Find where the given text appears and provide that cell's center as [X, Y] coordinate. 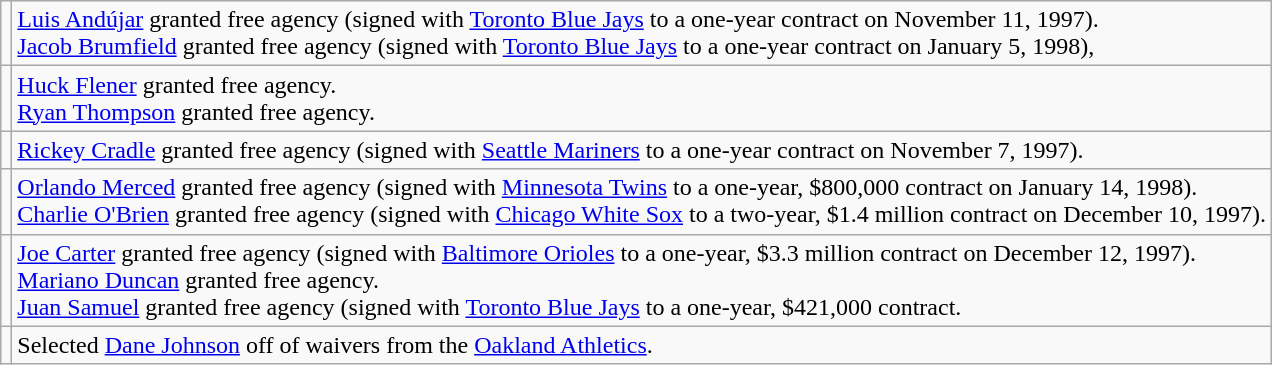
Huck Flener granted free agency. Ryan Thompson granted free agency. [642, 98]
Rickey Cradle granted free agency (signed with Seattle Mariners to a one-year contract on November 7, 1997). [642, 150]
Selected Dane Johnson off of waivers from the Oakland Athletics. [642, 345]
